Locate the cell with the specified text and output its (x, y) center coordinate. 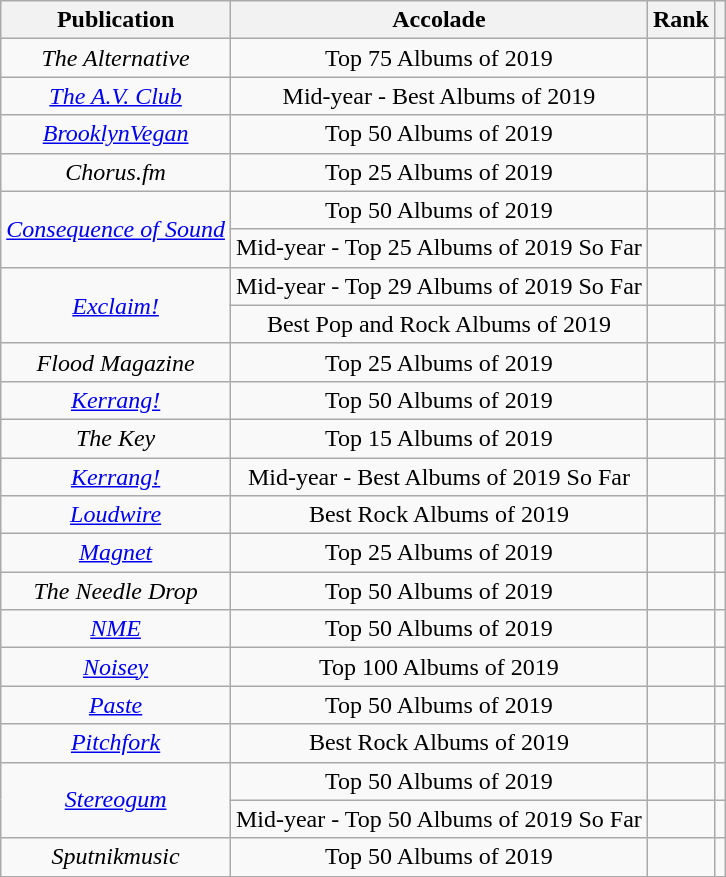
Mid-year - Top 50 Albums of 2019 So Far (438, 819)
Top 100 Albums of 2019 (438, 667)
The Needle Drop (116, 591)
Exclaim! (116, 305)
Sputnikmusic (116, 857)
Magnet (116, 553)
Mid-year - Top 29 Albums of 2019 So Far (438, 286)
Stereogum (116, 800)
Top 75 Albums of 2019 (438, 58)
Publication (116, 20)
Paste (116, 705)
Loudwire (116, 515)
Top 15 Albums of 2019 (438, 438)
Consequence of Sound (116, 229)
The Alternative (116, 58)
Chorus.fm (116, 172)
Mid-year - Best Albums of 2019 (438, 96)
Accolade (438, 20)
Noisey (116, 667)
The A.V. Club (116, 96)
NME (116, 629)
Mid-year - Best Albums of 2019 So Far (438, 477)
Mid-year - Top 25 Albums of 2019 So Far (438, 248)
Pitchfork (116, 743)
BrooklynVegan (116, 134)
Flood Magazine (116, 362)
The Key (116, 438)
Rank (680, 20)
Best Pop and Rock Albums of 2019 (438, 324)
